Capture the cell that displays the provided text and extract its (X, Y) central coordinate. 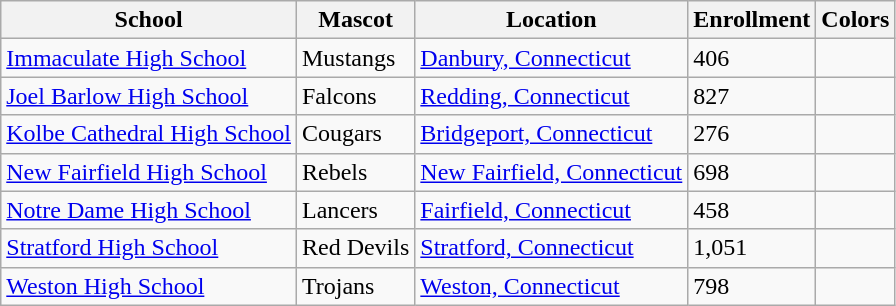
Joel Barlow High School (149, 96)
Stratford, Connecticut (552, 248)
Weston High School (149, 286)
827 (752, 96)
Enrollment (752, 20)
Redding, Connecticut (552, 96)
798 (752, 286)
New Fairfield High School (149, 172)
Immaculate High School (149, 58)
1,051 (752, 248)
Danbury, Connecticut (552, 58)
Lancers (355, 210)
Fairfield, Connecticut (552, 210)
Mustangs (355, 58)
Stratford High School (149, 248)
698 (752, 172)
Weston, Connecticut (552, 286)
Red Devils (355, 248)
Falcons (355, 96)
Bridgeport, Connecticut (552, 134)
276 (752, 134)
New Fairfield, Connecticut (552, 172)
Rebels (355, 172)
Mascot (355, 20)
406 (752, 58)
Trojans (355, 286)
Kolbe Cathedral High School (149, 134)
Cougars (355, 134)
458 (752, 210)
Colors (856, 20)
Notre Dame High School (149, 210)
Location (552, 20)
School (149, 20)
